Detect which cell encompasses the target text, then output its [X, Y] center coordinate. 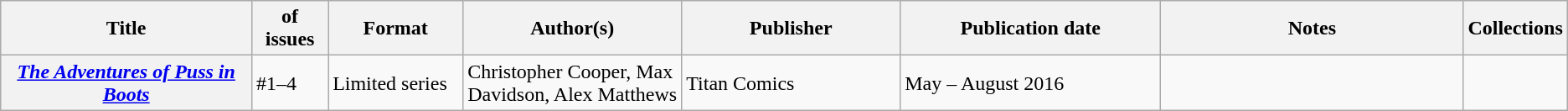
May – August 2016 [1030, 82]
Format [395, 29]
Publication date [1030, 29]
Author(s) [573, 29]
Titan Comics [791, 82]
Limited series [395, 82]
#1–4 [290, 82]
of issues [290, 29]
Christopher Cooper, Max Davidson, Alex Matthews [573, 82]
Title [126, 29]
Publisher [791, 29]
Notes [1312, 29]
The Adventures of Puss in Boots [126, 82]
Collections [1515, 29]
